Extract the (X, Y) coordinate from the center of the cell holding the provided text.  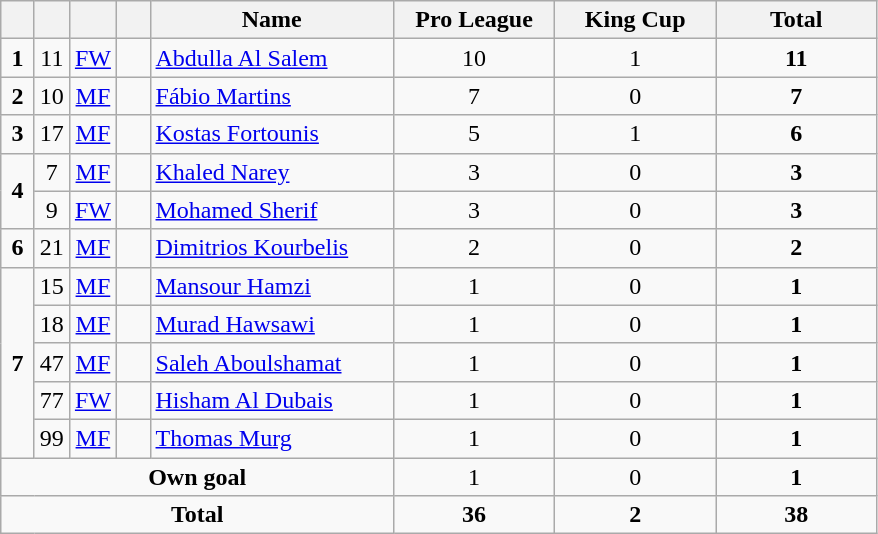
Dimitrios Kourbelis (272, 248)
47 (52, 362)
5 (474, 134)
Murad Hawsawi (272, 324)
Fábio Martins (272, 96)
9 (52, 210)
77 (52, 400)
15 (52, 286)
38 (796, 515)
Saleh Aboulshamat (272, 362)
Name (272, 20)
21 (52, 248)
Mansour Hamzi (272, 286)
36 (474, 515)
King Cup (636, 20)
18 (52, 324)
Mohamed Sherif (272, 210)
99 (52, 438)
Kostas Fortounis (272, 134)
17 (52, 134)
Khaled Narey (272, 172)
Pro League (474, 20)
Hisham Al Dubais (272, 400)
Own goal (198, 477)
4 (18, 191)
Thomas Murg (272, 438)
Abdulla Al Salem (272, 58)
